From the cell containing the given text, extract its center point as (x, y) coordinate. 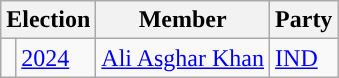
IND (304, 58)
Election (48, 20)
Ali Asghar Khan (183, 58)
Member (183, 20)
2024 (56, 58)
Party (304, 20)
